Capture the cell that displays the provided text and extract its [X, Y] central coordinate. 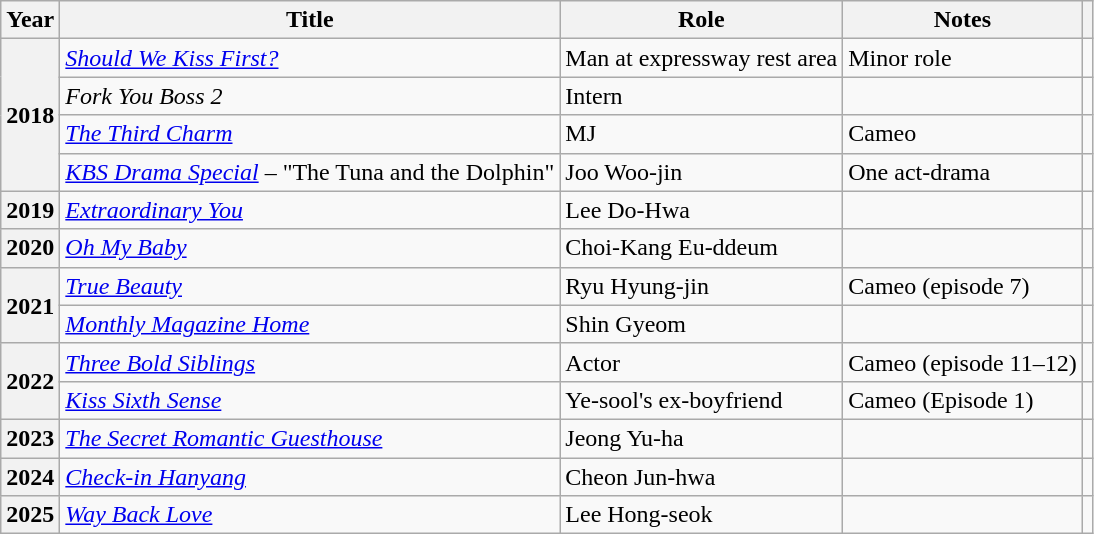
Should We Kiss First? [310, 58]
KBS Drama Special – "The Tuna and the Dolphin" [310, 172]
2019 [30, 210]
Oh My Baby [310, 248]
Ye-sool's ex-boyfriend [702, 400]
The Third Charm [310, 134]
Check-in Hanyang [310, 477]
Lee Hong-seok [702, 515]
2020 [30, 248]
Joo Woo-jin [702, 172]
Shin Gyeom [702, 324]
Year [30, 20]
Cheon Jun-hwa [702, 477]
Three Bold Siblings [310, 362]
Monthly Magazine Home [310, 324]
Ryu Hyung-jin [702, 286]
One act-drama [962, 172]
Notes [962, 20]
Man at expressway rest area [702, 58]
Role [702, 20]
True Beauty [310, 286]
Title [310, 20]
2024 [30, 477]
2018 [30, 115]
2021 [30, 305]
Choi-Kang Eu-ddeum [702, 248]
The Secret Romantic Guesthouse [310, 438]
Cameo [962, 134]
2025 [30, 515]
Actor [702, 362]
Extraordinary You [310, 210]
Kiss Sixth Sense [310, 400]
Cameo (episode 11–12) [962, 362]
MJ [702, 134]
Lee Do-Hwa [702, 210]
2022 [30, 381]
Cameo (Episode 1) [962, 400]
Fork You Boss 2 [310, 96]
Cameo (episode 7) [962, 286]
Jeong Yu-ha [702, 438]
Way Back Love [310, 515]
Intern [702, 96]
Minor role [962, 58]
2023 [30, 438]
